Search for the cell housing the specified text and yield its [x, y] center coordinate. 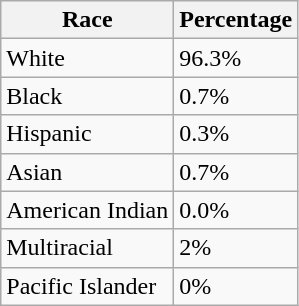
0% [236, 286]
Hispanic [88, 134]
0.3% [236, 134]
Percentage [236, 20]
0.0% [236, 210]
2% [236, 248]
Multiracial [88, 248]
Pacific Islander [88, 286]
96.3% [236, 58]
American Indian [88, 210]
Asian [88, 172]
Race [88, 20]
White [88, 58]
Black [88, 96]
